Output the [x, y] coordinate of the center of the cell containing the given text.  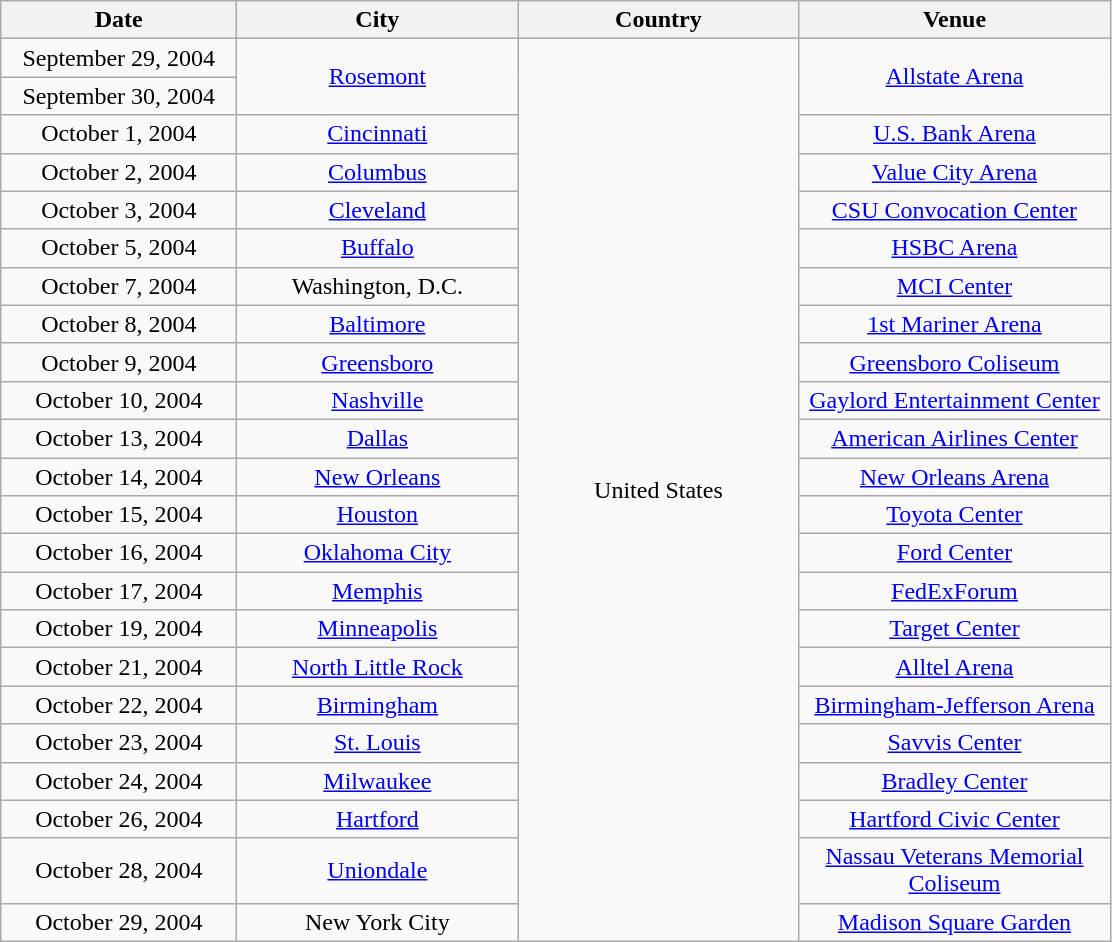
Ford Center [954, 553]
New Orleans [378, 477]
FedExForum [954, 591]
Gaylord Entertainment Center [954, 400]
Allstate Arena [954, 77]
American Airlines Center [954, 438]
Memphis [378, 591]
Greensboro [378, 362]
HSBC Arena [954, 248]
October 1, 2004 [119, 134]
October 8, 2004 [119, 324]
Venue [954, 20]
October 14, 2004 [119, 477]
Nassau Veterans Memorial Coliseum [954, 870]
October 10, 2004 [119, 400]
Greensboro Coliseum [954, 362]
Date [119, 20]
October 15, 2004 [119, 515]
Milwaukee [378, 781]
October 26, 2004 [119, 819]
October 24, 2004 [119, 781]
St. Louis [378, 743]
New Orleans Arena [954, 477]
October 9, 2004 [119, 362]
September 29, 2004 [119, 58]
Hartford [378, 819]
Hartford Civic Center [954, 819]
October 7, 2004 [119, 286]
October 23, 2004 [119, 743]
October 19, 2004 [119, 629]
October 22, 2004 [119, 705]
October 28, 2004 [119, 870]
October 3, 2004 [119, 210]
MCI Center [954, 286]
Nashville [378, 400]
Dallas [378, 438]
October 17, 2004 [119, 591]
Columbus [378, 172]
Houston [378, 515]
Bradley Center [954, 781]
Cleveland [378, 210]
October 29, 2004 [119, 922]
U.S. Bank Arena [954, 134]
Cincinnati [378, 134]
Target Center [954, 629]
September 30, 2004 [119, 96]
Baltimore [378, 324]
Alltel Arena [954, 667]
CSU Convocation Center [954, 210]
United States [658, 490]
October 2, 2004 [119, 172]
October 16, 2004 [119, 553]
Uniondale [378, 870]
City [378, 20]
Washington, D.C. [378, 286]
Value City Arena [954, 172]
October 5, 2004 [119, 248]
Country [658, 20]
1st Mariner Arena [954, 324]
New York City [378, 922]
Oklahoma City [378, 553]
Minneapolis [378, 629]
October 13, 2004 [119, 438]
Madison Square Garden [954, 922]
Rosemont [378, 77]
Savvis Center [954, 743]
Buffalo [378, 248]
Birmingham-Jefferson Arena [954, 705]
Toyota Center [954, 515]
Birmingham [378, 705]
North Little Rock [378, 667]
October 21, 2004 [119, 667]
